Return (X, Y) of the center of cell containing provided text 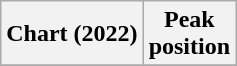
Chart (2022) (72, 34)
Peakposition (189, 34)
